Search for the cell housing the specified text and yield its [X, Y] center coordinate. 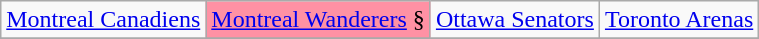
Toronto Arenas [678, 20]
Ottawa Senators [514, 20]
Montreal Wanderers § [318, 20]
Montreal Canadiens [104, 20]
